For the text-containing cell, return its midpoint in [x, y] coordinate format. 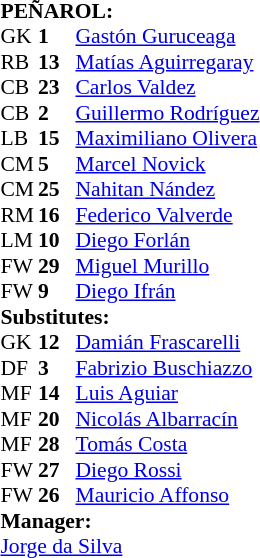
28 [57, 445]
Matías Aguirregaray [167, 62]
LB [19, 139]
23 [57, 87]
26 [57, 495]
RB [19, 62]
Guillermo Rodríguez [167, 113]
29 [57, 266]
13 [57, 62]
9 [57, 291]
Substitutes: [130, 317]
2 [57, 113]
Gastón Guruceaga [167, 37]
15 [57, 139]
Maximiliano Olivera [167, 139]
Tomás Costa [167, 445]
Diego Rossi [167, 470]
3 [57, 368]
RM [19, 215]
DF [19, 368]
Fabrizio Buschiazzo [167, 368]
10 [57, 241]
Federico Valverde [167, 215]
Miguel Murillo [167, 266]
Marcel Novick [167, 164]
Mauricio Affonso [167, 495]
Manager: [130, 521]
Diego Ifrán [167, 291]
27 [57, 470]
LM [19, 241]
Nahitan Nández [167, 189]
25 [57, 189]
20 [57, 419]
5 [57, 164]
Diego Forlán [167, 241]
Nicolás Albarracín [167, 419]
Luis Aguiar [167, 393]
14 [57, 393]
16 [57, 215]
12 [57, 343]
Carlos Valdez [167, 87]
1 [57, 37]
Damián Frascarelli [167, 343]
